Locate the cell with the specified text and output its (X, Y) center coordinate. 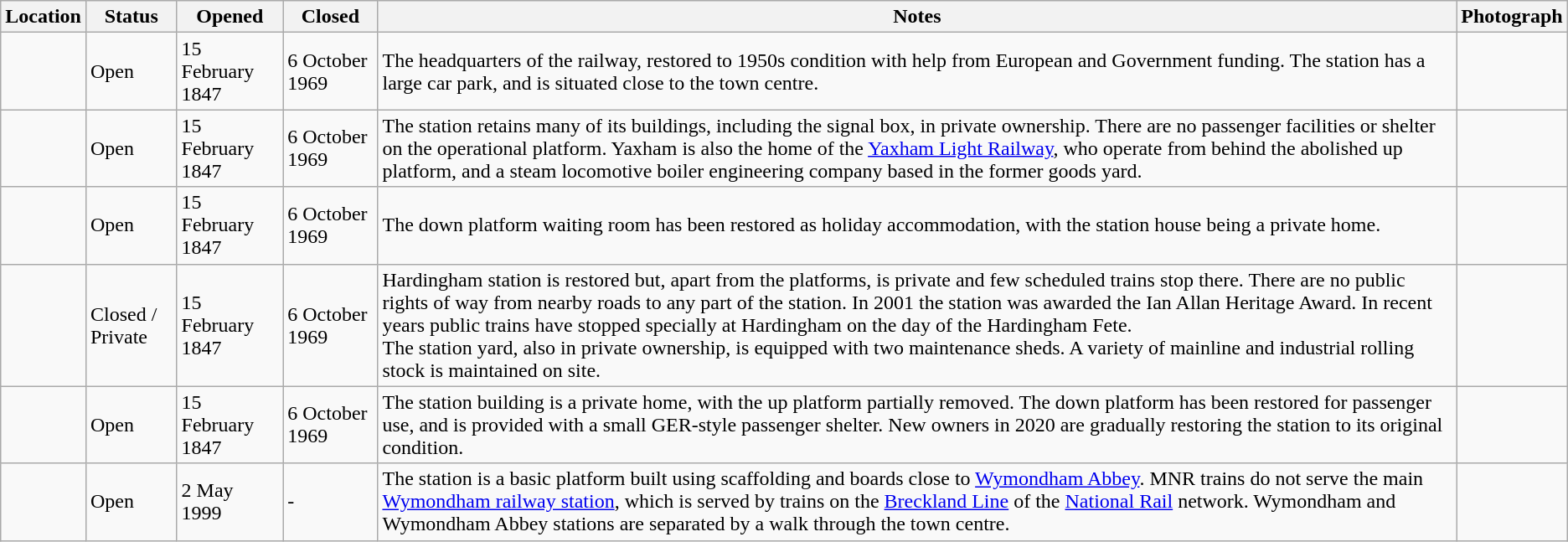
Opened (230, 17)
2 May 1999 (230, 502)
Closed (330, 17)
Photograph (1512, 17)
Notes (917, 17)
Location (44, 17)
Status (131, 17)
Closed / Private (131, 325)
The down platform waiting room has been restored as holiday accommodation, with the station house being a private home. (917, 225)
- (330, 502)
